Extract the [x, y] coordinate from the center of the cell holding the provided text.  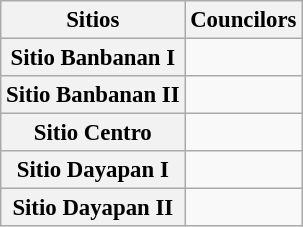
Sitio Banbanan II [93, 95]
Councilors [244, 20]
Sitio Banbanan I [93, 58]
Sitio Centro [93, 133]
Sitios [93, 20]
Sitio Dayapan II [93, 208]
Sitio Dayapan I [93, 170]
